Provide the (X, Y) coordinate of the cell's center where the given text is located.  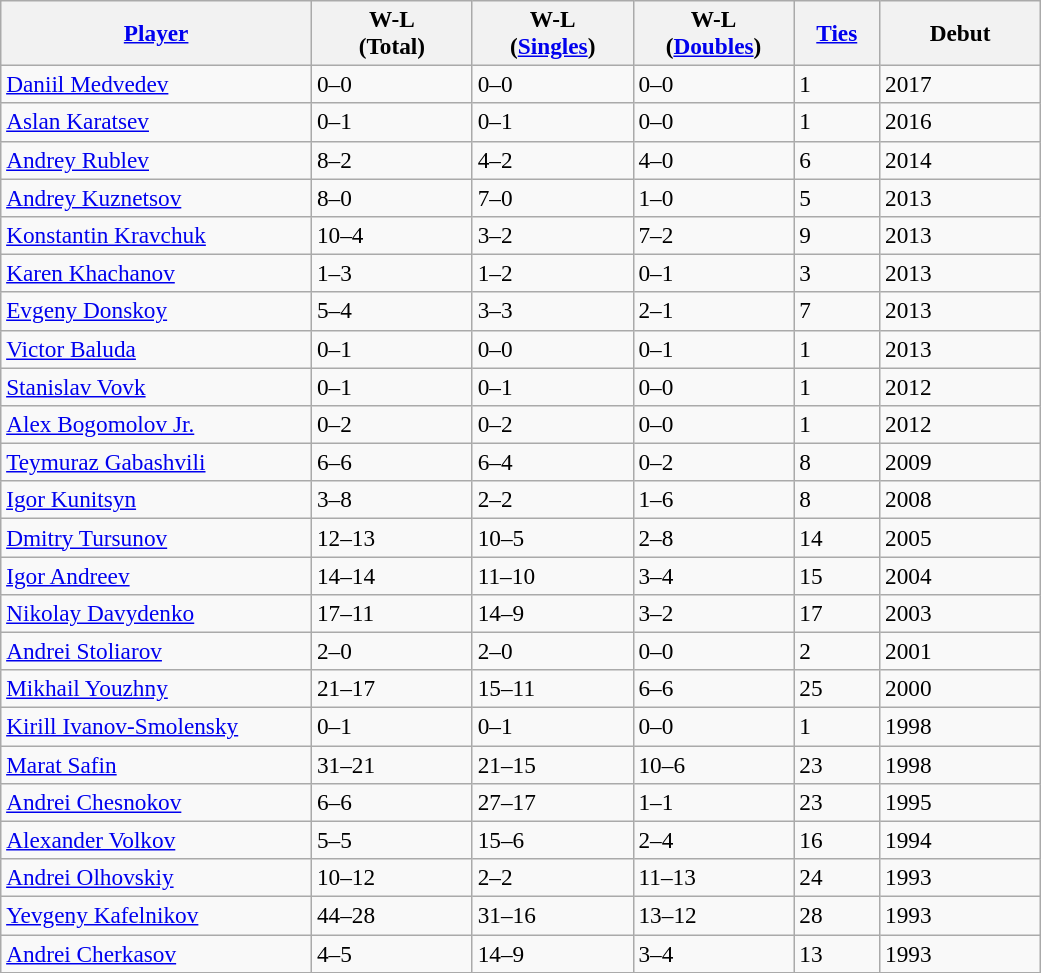
15–6 (552, 840)
2016 (960, 122)
Andrey Kuznetsov (156, 197)
8–0 (392, 197)
W-L(Total) (392, 32)
Teymuraz Gabashvili (156, 462)
Ties (837, 32)
16 (837, 840)
31–16 (552, 915)
2–8 (714, 537)
13 (837, 953)
2–1 (714, 311)
Marat Safin (156, 764)
Karen Khachanov (156, 273)
13–12 (714, 915)
10–12 (392, 877)
6–4 (552, 462)
6 (837, 160)
Player (156, 32)
Nikolay Davydenko (156, 613)
Andrei Stoliarov (156, 651)
10–6 (714, 764)
Konstantin Kravchuk (156, 235)
2008 (960, 500)
Evgeny Donskoy (156, 311)
Andrei Olhovskiy (156, 877)
Daniil Medvedev (156, 84)
15–11 (552, 689)
10–4 (392, 235)
1–2 (552, 273)
2 (837, 651)
2014 (960, 160)
3 (837, 273)
11–10 (552, 575)
3–8 (392, 500)
Alex Bogomolov Jr. (156, 424)
10–5 (552, 537)
2004 (960, 575)
Victor Baluda (156, 349)
4–2 (552, 160)
W-L(Singles) (552, 32)
2001 (960, 651)
Andrei Chesnokov (156, 802)
Aslan Karatsev (156, 122)
44–28 (392, 915)
5–5 (392, 840)
12–13 (392, 537)
1995 (960, 802)
Andrey Rublev (156, 160)
4–0 (714, 160)
8–2 (392, 160)
W-L(Doubles) (714, 32)
5 (837, 197)
25 (837, 689)
28 (837, 915)
4–5 (392, 953)
27–17 (552, 802)
Mikhail Youzhny (156, 689)
Stanislav Vovk (156, 386)
9 (837, 235)
2003 (960, 613)
1–6 (714, 500)
7 (837, 311)
2009 (960, 462)
5–4 (392, 311)
2000 (960, 689)
Yevgeny Kafelnikov (156, 915)
Dmitry Tursunov (156, 537)
Igor Kunitsyn (156, 500)
2017 (960, 84)
17 (837, 613)
1–1 (714, 802)
1–0 (714, 197)
14 (837, 537)
Igor Andreev (156, 575)
2005 (960, 537)
14–14 (392, 575)
31–21 (392, 764)
21–15 (552, 764)
Debut (960, 32)
Alexander Volkov (156, 840)
17–11 (392, 613)
21–17 (392, 689)
24 (837, 877)
1994 (960, 840)
15 (837, 575)
3–3 (552, 311)
7–0 (552, 197)
2–4 (714, 840)
Kirill Ivanov-Smolensky (156, 726)
Andrei Cherkasov (156, 953)
1–3 (392, 273)
7–2 (714, 235)
11–13 (714, 877)
